Pinpoint the cell where the given text exists, returning its [x, y] midpoint coordinate. 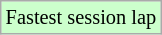
Fastest session lap [81, 17]
